Detect which cell encompasses the target text, then output its [X, Y] center coordinate. 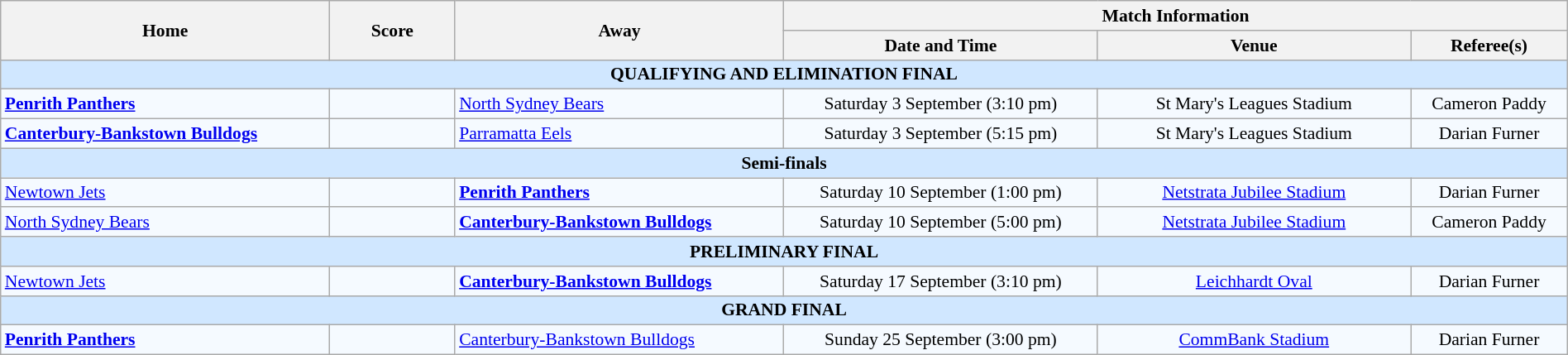
Venue [1254, 46]
Date and Time [941, 46]
Parramatta Eels [619, 134]
Saturday 10 September (1:00 pm) [941, 193]
GRAND FINAL [784, 310]
Saturday 10 September (5:00 pm) [941, 223]
Match Information [1176, 16]
Semi-finals [784, 163]
Referee(s) [1489, 46]
Away [619, 30]
Leichhardt Oval [1254, 281]
QUALIFYING AND ELIMINATION FINAL [784, 74]
Saturday 17 September (3:10 pm) [941, 281]
Saturday 3 September (5:15 pm) [941, 134]
Saturday 3 September (3:10 pm) [941, 104]
CommBank Stadium [1254, 340]
Sunday 25 September (3:00 pm) [941, 340]
Home [165, 30]
PRELIMINARY FINAL [784, 252]
Score [393, 30]
